From the cell containing the given text, extract its center point as (X, Y) coordinate. 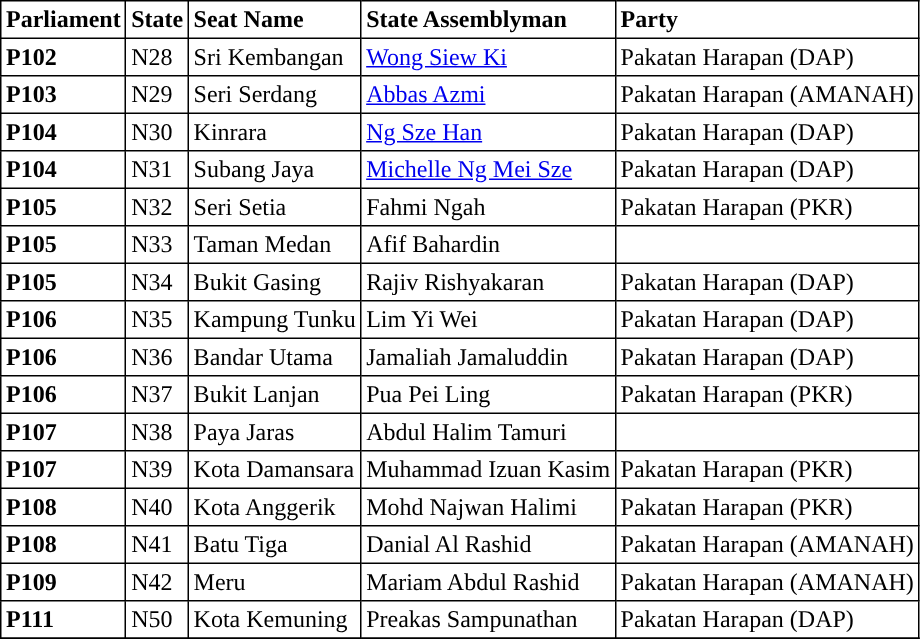
Kinrara (274, 132)
P103 (64, 95)
Rajiv Rishyakaran (488, 282)
N30 (157, 132)
Abbas Azmi (488, 95)
Afif Bahardin (488, 245)
Kampung Tunku (274, 320)
N42 (157, 582)
Muhammad Izuan Kasim (488, 470)
Jamaliah Jamaluddin (488, 357)
Seri Setia (274, 207)
Mariam Abdul Rashid (488, 582)
P111 (64, 620)
Party (767, 20)
N37 (157, 395)
P109 (64, 582)
N35 (157, 320)
Danial Al Rashid (488, 545)
P102 (64, 57)
Lim Yi Wei (488, 320)
N28 (157, 57)
Batu Tiga (274, 545)
Paya Jaras (274, 432)
N29 (157, 95)
Abdul Halim Tamuri (488, 432)
Seri Serdang (274, 95)
Kota Anggerik (274, 507)
Seat Name (274, 20)
Wong Siew Ki (488, 57)
N36 (157, 357)
Subang Jaya (274, 170)
N33 (157, 245)
State Assemblyman (488, 20)
N38 (157, 432)
Bukit Gasing (274, 282)
Taman Medan (274, 245)
Preakas Sampunathan (488, 620)
N50 (157, 620)
Meru (274, 582)
N34 (157, 282)
Mohd Najwan Halimi (488, 507)
N41 (157, 545)
N39 (157, 470)
Parliament (64, 20)
Sri Kembangan (274, 57)
N31 (157, 170)
Kota Kemuning (274, 620)
N32 (157, 207)
Pua Pei Ling (488, 395)
N40 (157, 507)
Bandar Utama (274, 357)
Ng Sze Han (488, 132)
Michelle Ng Mei Sze (488, 170)
Bukit Lanjan (274, 395)
Kota Damansara (274, 470)
Fahmi Ngah (488, 207)
State (157, 20)
